Extract the (x, y) coordinate from the center of the cell holding the provided text.  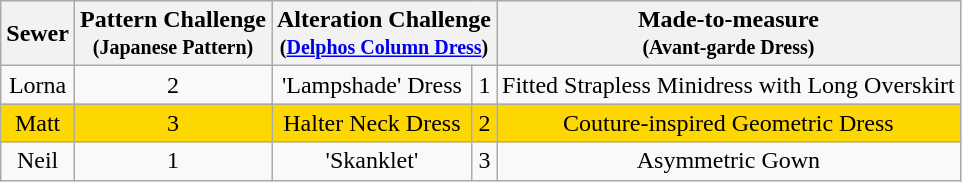
Alteration Challenge(Delphos Column Dress) (384, 34)
Matt (38, 123)
Fitted Strapless Minidress with Long Overskirt (729, 85)
Neil (38, 161)
Lorna (38, 85)
Sewer (38, 34)
Halter Neck Dress (372, 123)
'Skanklet' (372, 161)
Asymmetric Gown (729, 161)
'Lampshade' Dress (372, 85)
Couture-inspired Geometric Dress (729, 123)
Pattern Challenge(Japanese Pattern) (172, 34)
Made-to-measure(Avant-garde Dress) (729, 34)
